Search for the cell housing the specified text and yield its (X, Y) center coordinate. 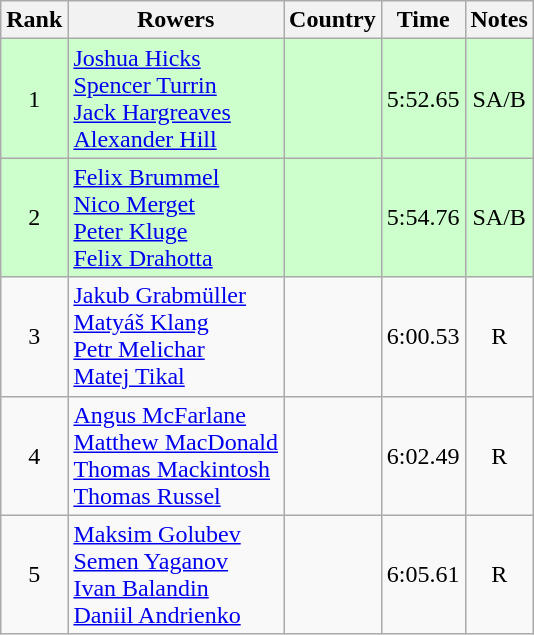
6:00.53 (423, 336)
6:05.61 (423, 574)
Country (333, 20)
Notes (499, 20)
Rank (34, 20)
5 (34, 574)
Jakub GrabmüllerMatyáš KlangPetr MelicharMatej Tikal (176, 336)
Felix BrummelNico MergetPeter KlugeFelix Drahotta (176, 218)
6:02.49 (423, 456)
Rowers (176, 20)
Angus McFarlaneMatthew MacDonaldThomas MackintoshThomas Russel (176, 456)
Time (423, 20)
Maksim GolubevSemen YaganovIvan BalandinDaniil Andrienko (176, 574)
3 (34, 336)
5:52.65 (423, 98)
Joshua HicksSpencer TurrinJack HargreavesAlexander Hill (176, 98)
4 (34, 456)
2 (34, 218)
1 (34, 98)
5:54.76 (423, 218)
